Identify which cell holds the provided text, then report its [x, y] central coordinate. 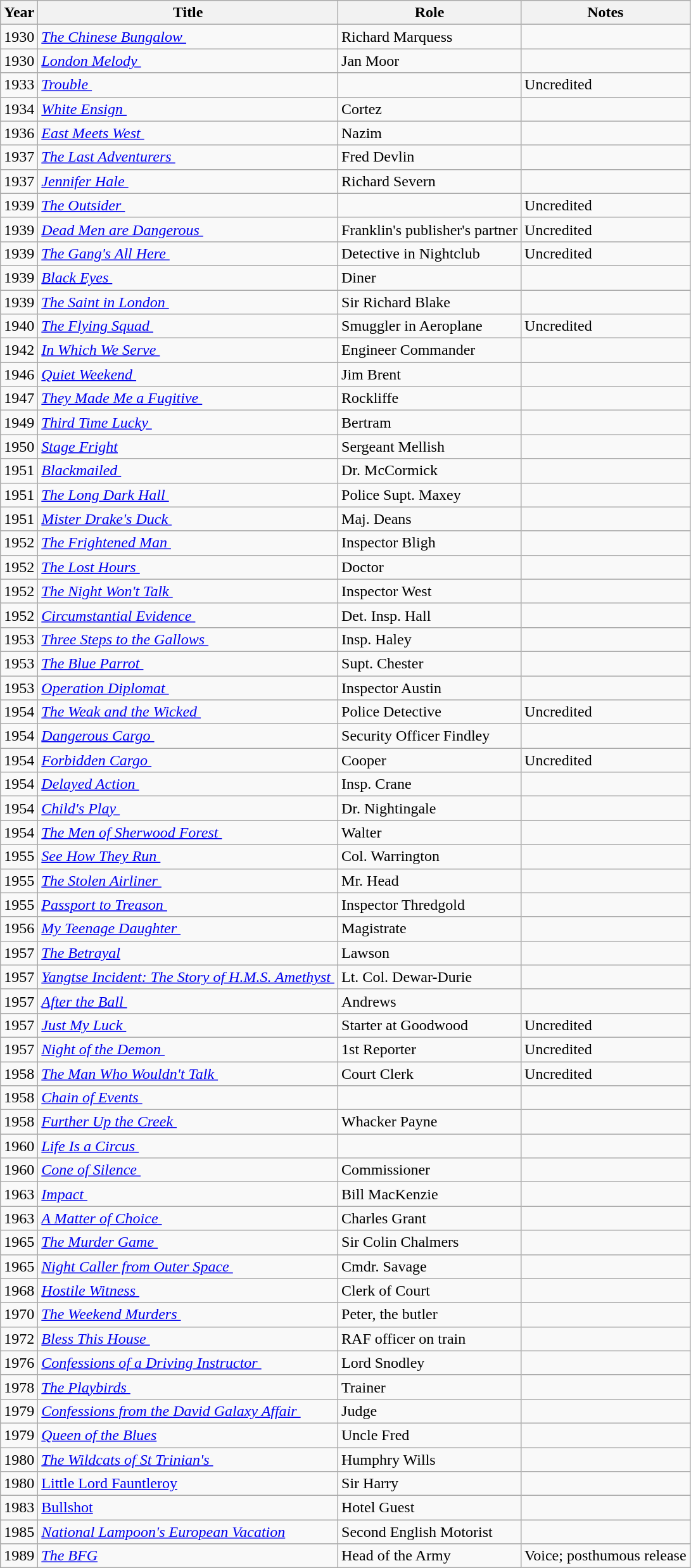
Further Up the Creek [188, 1122]
The Men of Sherwood Forest [188, 832]
Passport to Treason [188, 905]
In Which We Serve [188, 350]
Jennifer Hale [188, 181]
Title [188, 13]
Little Lord Fauntleroy [188, 1484]
Voice; posthumous release [605, 1556]
Cone of Silence [188, 1170]
Col. Warrington [429, 857]
Three Steps to the Gallows [188, 639]
Queen of the Blues [188, 1435]
Smuggler in Aeroplane [429, 326]
1989 [19, 1556]
The Murder Game [188, 1242]
My Teenage Daughter [188, 929]
1934 [19, 109]
1983 [19, 1508]
Inspector Thredgold [429, 905]
Uncle Fred [429, 1435]
Hostile Witness [188, 1291]
Second English Motorist [429, 1532]
1985 [19, 1532]
Dr. McCormick [429, 471]
The Long Dark Hall [188, 495]
1950 [19, 447]
Mister Drake's Duck [188, 519]
Walter [429, 832]
Sir Harry [429, 1484]
Forbidden Cargo [188, 760]
Humphry Wills [429, 1459]
Peter, the butler [429, 1315]
Year [19, 13]
Inspector Austin [429, 687]
Nazim [429, 133]
1970 [19, 1315]
1942 [19, 350]
The Man Who Wouldn't Talk [188, 1074]
1978 [19, 1387]
Police Supt. Maxey [429, 495]
Circumstantial Evidence [188, 615]
1st Reporter [429, 1049]
The Weak and the Wicked [188, 712]
1940 [19, 326]
Confessions from the David Galaxy Affair [188, 1411]
National Lampoon's European Vacation [188, 1532]
The Lost Hours [188, 567]
The Flying Squad [188, 326]
The Night Won't Talk [188, 591]
London Melody [188, 61]
1947 [19, 398]
Just My Luck [188, 1025]
Impact [188, 1194]
Whacker Payne [429, 1122]
Judge [429, 1411]
The Saint in London [188, 302]
Dead Men are Dangerous [188, 229]
Cooper [429, 760]
Operation Diplomat [188, 687]
1936 [19, 133]
Bill MacKenzie [429, 1194]
The Chinese Bungalow [188, 37]
The Blue Parrot [188, 663]
1968 [19, 1291]
RAF officer on train [429, 1339]
Role [429, 13]
Sergeant Mellish [429, 447]
Dr. Nightingale [429, 808]
Cortez [429, 109]
Diner [429, 277]
Lawson [429, 953]
Supt. Chester [429, 663]
Commissioner [429, 1170]
Inspector West [429, 591]
Clerk of Court [429, 1291]
Doctor [429, 567]
Delayed Action [188, 784]
Magistrate [429, 929]
Stage Fright [188, 447]
The Gang's All Here [188, 253]
Det. Insp. Hall [429, 615]
Head of the Army [429, 1556]
Blackmailed [188, 471]
1949 [19, 423]
Chain of Events [188, 1098]
Fred Devlin [429, 157]
Sir Richard Blake [429, 302]
Jim Brent [429, 374]
Starter at Goodwood [429, 1025]
1933 [19, 85]
Notes [605, 13]
1946 [19, 374]
Confessions of a Driving Instructor [188, 1363]
The BFG [188, 1556]
Cmdr. Savage [429, 1266]
Hotel Guest [429, 1508]
1956 [19, 929]
Quiet Weekend [188, 374]
East Meets West [188, 133]
Life Is a Circus [188, 1146]
Bullshot [188, 1508]
Child's Play [188, 808]
1972 [19, 1339]
Mr. Head [429, 881]
Maj. Deans [429, 519]
Dangerous Cargo [188, 736]
Charles Grant [429, 1218]
Black Eyes [188, 277]
The Playbirds [188, 1387]
Lt. Col. Dewar-Durie [429, 977]
Yangtse Incident: The Story of H.M.S. Amethyst [188, 977]
Lord Snodley [429, 1363]
Sir Colin Chalmers [429, 1242]
After the Ball [188, 1001]
Trouble [188, 85]
They Made Me a Fugitive [188, 398]
1976 [19, 1363]
Inspector Bligh [429, 543]
Andrews [429, 1001]
The Last Adventurers [188, 157]
The Outsider [188, 205]
A Matter of Choice [188, 1218]
Court Clerk [429, 1074]
Police Detective [429, 712]
Third Time Lucky [188, 423]
Richard Severn [429, 181]
The Frightened Man [188, 543]
Night of the Demon [188, 1049]
Bless This House [188, 1339]
Security Officer Findley [429, 736]
The Wildcats of St Trinian's [188, 1459]
The Betrayal [188, 953]
Bertram [429, 423]
The Weekend Murders [188, 1315]
Jan Moor [429, 61]
Detective in Nightclub [429, 253]
Richard Marquess [429, 37]
Rockliffe [429, 398]
Franklin's publisher's partner [429, 229]
Night Caller from Outer Space [188, 1266]
Insp. Haley [429, 639]
Trainer [429, 1387]
The Stolen Airliner [188, 881]
See How They Run [188, 857]
White Ensign [188, 109]
Insp. Crane [429, 784]
Engineer Commander [429, 350]
